Find where the given text appears and provide that cell's center as (x, y) coordinate. 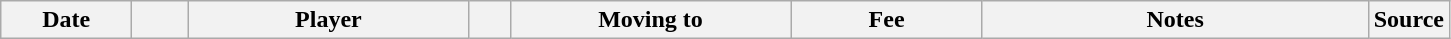
Date (66, 20)
Source (1408, 20)
Fee (886, 20)
Notes (1175, 20)
Player (328, 20)
Moving to (650, 20)
